Find where the given text appears and provide that cell's center as (X, Y) coordinate. 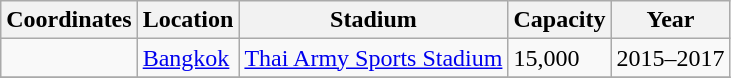
Location (188, 20)
Stadium (374, 20)
2015–2017 (670, 58)
Year (670, 20)
15,000 (560, 58)
Coordinates (69, 20)
Capacity (560, 20)
Thai Army Sports Stadium (374, 58)
Bangkok (188, 58)
